Return (X, Y) of the center of cell containing provided text 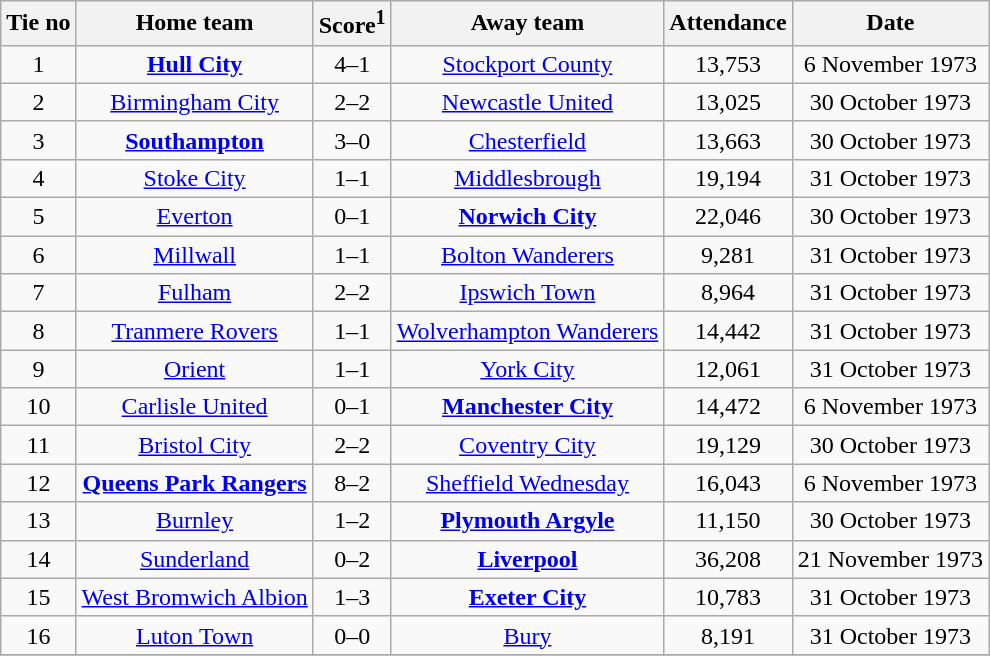
West Bromwich Albion (194, 597)
Score1 (352, 24)
Carlisle United (194, 407)
Orient (194, 369)
36,208 (728, 559)
13,025 (728, 102)
Liverpool (528, 559)
16 (38, 635)
Newcastle United (528, 102)
3–0 (352, 140)
22,046 (728, 217)
Luton Town (194, 635)
4–1 (352, 64)
York City (528, 369)
8–2 (352, 483)
19,194 (728, 178)
13,753 (728, 64)
9,281 (728, 255)
Ipswich Town (528, 293)
Sheffield Wednesday (528, 483)
8,964 (728, 293)
Birmingham City (194, 102)
Millwall (194, 255)
Norwich City (528, 217)
Wolverhampton Wanderers (528, 331)
Home team (194, 24)
0–2 (352, 559)
7 (38, 293)
Exeter City (528, 597)
10 (38, 407)
Middlesbrough (528, 178)
Away team (528, 24)
5 (38, 217)
8 (38, 331)
0–0 (352, 635)
Bolton Wanderers (528, 255)
12,061 (728, 369)
Everton (194, 217)
Southampton (194, 140)
1 (38, 64)
9 (38, 369)
19,129 (728, 445)
14,472 (728, 407)
2 (38, 102)
Tie no (38, 24)
Bristol City (194, 445)
13 (38, 521)
14 (38, 559)
Date (890, 24)
16,043 (728, 483)
10,783 (728, 597)
4 (38, 178)
11,150 (728, 521)
Sunderland (194, 559)
Bury (528, 635)
Stockport County (528, 64)
Burnley (194, 521)
12 (38, 483)
Plymouth Argyle (528, 521)
1–3 (352, 597)
Chesterfield (528, 140)
Manchester City (528, 407)
Tranmere Rovers (194, 331)
15 (38, 597)
Hull City (194, 64)
1–2 (352, 521)
Fulham (194, 293)
11 (38, 445)
13,663 (728, 140)
Coventry City (528, 445)
Attendance (728, 24)
Stoke City (194, 178)
21 November 1973 (890, 559)
Queens Park Rangers (194, 483)
3 (38, 140)
8,191 (728, 635)
14,442 (728, 331)
6 (38, 255)
